Capture the cell that displays the provided text and extract its (X, Y) central coordinate. 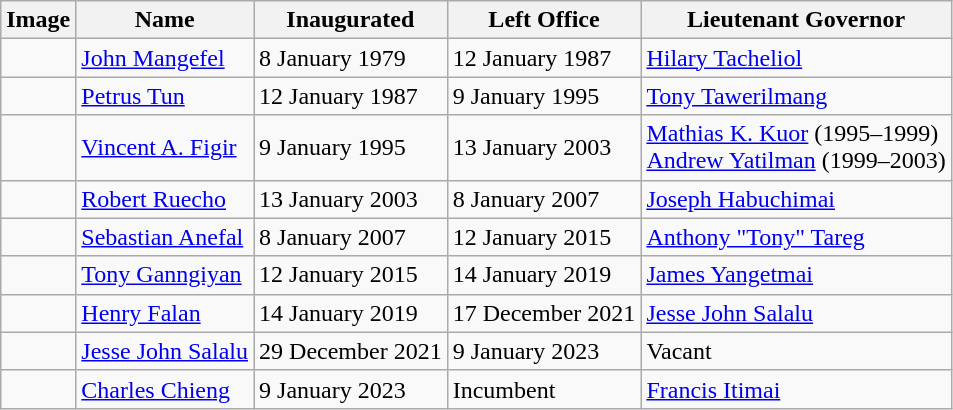
Incumbent (544, 389)
8 January 1979 (351, 58)
Tony Tawerilmang (796, 96)
Vincent A. Figir (165, 148)
Mathias K. Kuor (1995–1999) Andrew Yatilman (1999–2003) (796, 148)
Charles Chieng (165, 389)
Name (165, 20)
Hilary Tacheliol (796, 58)
Left Office (544, 20)
Sebastian Anefal (165, 237)
Image (38, 20)
Vacant (796, 351)
Lieutenant Governor (796, 20)
Tony Ganngiyan (165, 275)
17 December 2021 (544, 313)
Petrus Tun (165, 96)
Inaugurated (351, 20)
29 December 2021 (351, 351)
John Mangefel (165, 58)
Francis Itimai (796, 389)
Robert Ruecho (165, 199)
Anthony "Tony" Tareg (796, 237)
Joseph Habuchimai (796, 199)
Henry Falan (165, 313)
James Yangetmai (796, 275)
